Provide the (X, Y) coordinate of the cell's center where the given text is located.  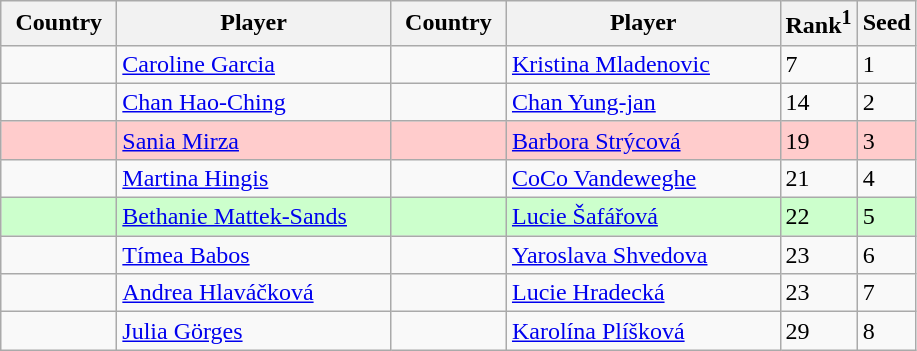
Seed (886, 24)
22 (818, 217)
Lucie Šafářová (643, 217)
CoCo Vandeweghe (643, 178)
Karolína Plíšková (643, 331)
29 (818, 331)
Andrea Hlaváčková (254, 293)
Sania Mirza (254, 140)
Martina Hingis (254, 178)
5 (886, 217)
2 (886, 102)
1 (886, 64)
Lucie Hradecká (643, 293)
Kristina Mladenovic (643, 64)
Julia Görges (254, 331)
Chan Hao-Ching (254, 102)
4 (886, 178)
Barbora Strýcová (643, 140)
Rank1 (818, 24)
Bethanie Mattek-Sands (254, 217)
Caroline Garcia (254, 64)
Chan Yung-jan (643, 102)
19 (818, 140)
14 (818, 102)
8 (886, 331)
6 (886, 255)
Tímea Babos (254, 255)
3 (886, 140)
21 (818, 178)
Yaroslava Shvedova (643, 255)
